Locate the cell with the specified text and output its (x, y) center coordinate. 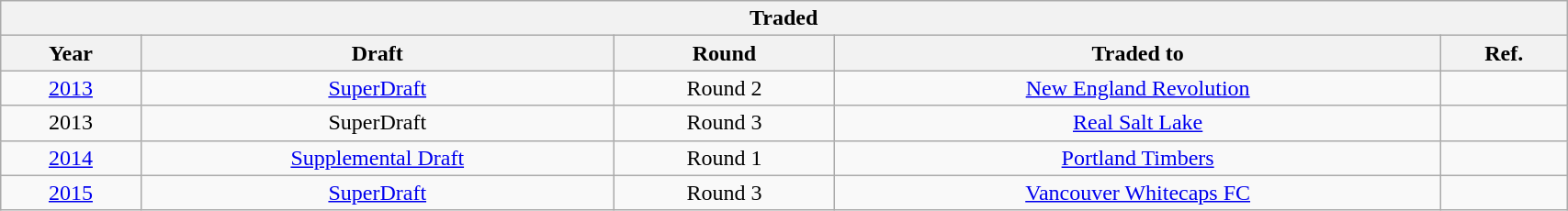
Year (71, 53)
Ref. (1505, 53)
Vancouver Whitecaps FC (1138, 193)
Round 2 (724, 88)
Traded (784, 18)
Real Salt Lake (1138, 123)
Portland Timbers (1138, 158)
Supplemental Draft (377, 158)
Round 1 (724, 158)
Round (724, 53)
2015 (71, 193)
Traded to (1138, 53)
2014 (71, 158)
New England Revolution (1138, 88)
Draft (377, 53)
